Scan for the cell matching the given text and deliver its (X, Y) coordinate at center. 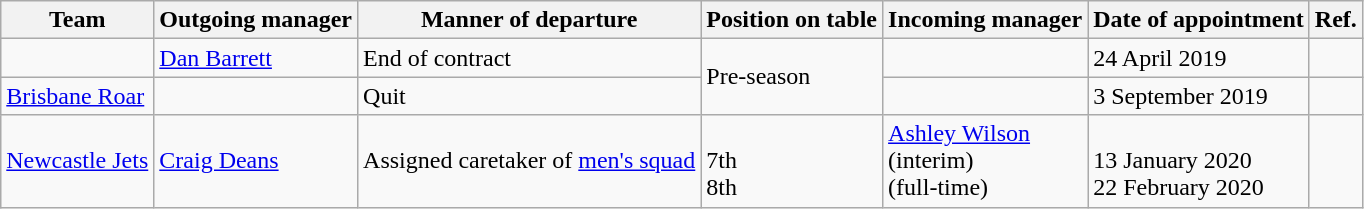
Team (78, 20)
Brisbane Roar (78, 96)
13 January 202022 February 2020 (1199, 161)
Position on table (792, 20)
Newcastle Jets (78, 161)
End of contract (530, 58)
Ref. (1336, 20)
Pre-season (792, 77)
Manner of departure (530, 20)
Craig Deans (256, 161)
Incoming manager (986, 20)
Ashley Wilson(interim)(full-time) (986, 161)
7th8th (792, 161)
24 April 2019 (1199, 58)
Quit (530, 96)
Dan Barrett (256, 58)
Date of appointment (1199, 20)
Outgoing manager (256, 20)
3 September 2019 (1199, 96)
Assigned caretaker of men's squad (530, 161)
